Pinpoint the cell where the given text exists, returning its (x, y) midpoint coordinate. 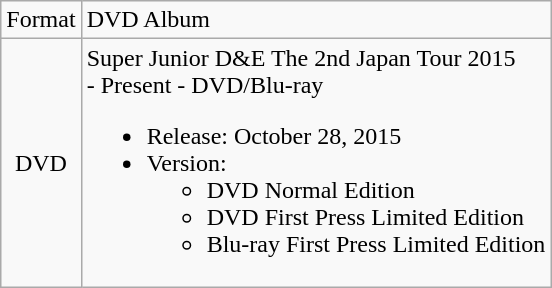
DVD (41, 163)
Format (41, 20)
DVD Album (316, 20)
